Scan for the cell matching the given text and deliver its [X, Y] coordinate at center. 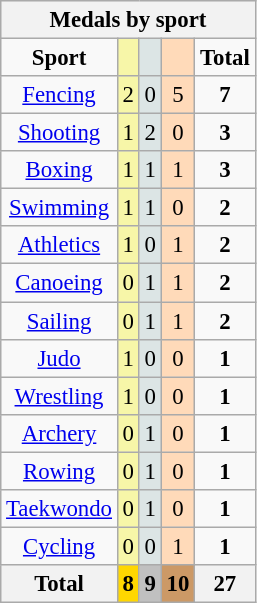
9 [150, 584]
Swimming [60, 208]
Canoeing [60, 283]
Archery [60, 433]
Athletics [60, 245]
Cycling [60, 546]
Rowing [60, 471]
27 [225, 584]
Sailing [60, 321]
8 [128, 584]
10 [178, 584]
Boxing [60, 170]
7 [225, 95]
Taekwondo [60, 509]
Medals by sport [128, 20]
Wrestling [60, 396]
Sport [60, 58]
Fencing [60, 95]
Judo [60, 358]
5 [178, 95]
Shooting [60, 133]
